Return (x, y) of the center of cell containing provided text 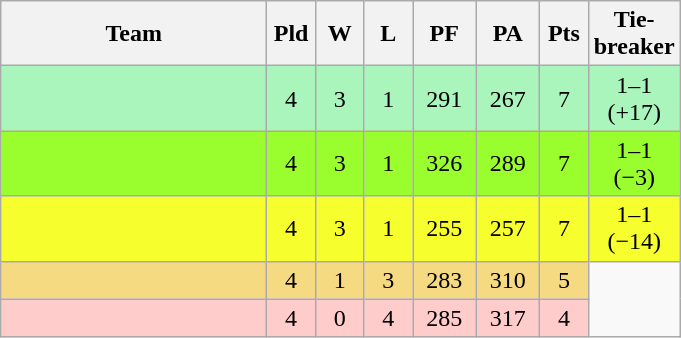
PA (508, 34)
Team (134, 34)
0 (340, 318)
255 (444, 228)
310 (508, 280)
1–1 (−3) (634, 164)
326 (444, 164)
283 (444, 280)
257 (508, 228)
291 (444, 98)
1–1 (−14) (634, 228)
285 (444, 318)
Pts (564, 34)
1–1 (+17) (634, 98)
PF (444, 34)
W (340, 34)
L (388, 34)
Pld (292, 34)
289 (508, 164)
Tie-breaker (634, 34)
317 (508, 318)
267 (508, 98)
5 (564, 280)
